Return the [x, y] coordinate for the center point of the cell that contains the specified text.  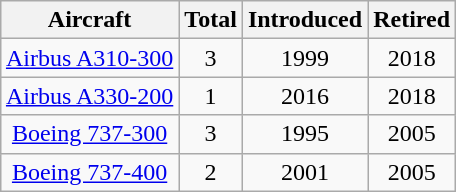
Aircraft [89, 20]
Boeing 737-400 [89, 172]
Airbus A310-300 [89, 58]
Boeing 737-300 [89, 134]
1999 [304, 58]
Introduced [304, 20]
2016 [304, 96]
2001 [304, 172]
1995 [304, 134]
1 [211, 96]
Retired [412, 20]
Total [211, 20]
Airbus A330-200 [89, 96]
2 [211, 172]
